Detect which cell encompasses the target text, then output its [X, Y] center coordinate. 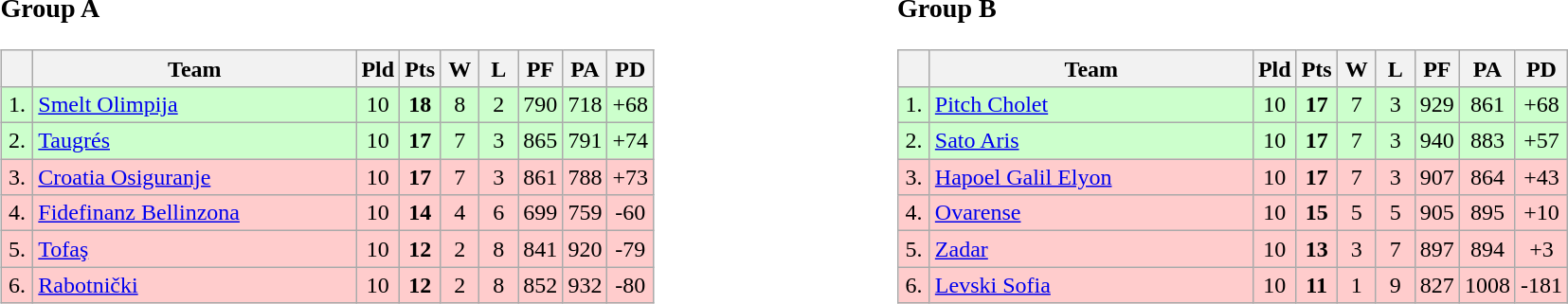
Taugrés [195, 141]
Hapoel Galil Elyon [1091, 177]
-60 [631, 213]
Smelt Olimpija [195, 104]
13 [1317, 249]
929 [1436, 104]
-181 [1541, 285]
Sato Aris [1091, 141]
932 [586, 285]
Levski Sofia [1091, 285]
+43 [1541, 177]
759 [586, 213]
4 [460, 213]
940 [1436, 141]
699 [540, 213]
Pitch Cholet [1091, 104]
1 [1357, 285]
841 [540, 249]
907 [1436, 177]
-79 [631, 249]
+74 [631, 141]
852 [540, 285]
Rabotnički [195, 285]
788 [586, 177]
-80 [631, 285]
18 [421, 104]
791 [586, 141]
+3 [1541, 249]
790 [540, 104]
+57 [1541, 141]
+10 [1541, 213]
883 [1487, 141]
894 [1487, 249]
905 [1436, 213]
15 [1317, 213]
827 [1436, 285]
864 [1487, 177]
Fidefinanz Bellinzona [195, 213]
Zadar [1091, 249]
Tofaş [195, 249]
718 [586, 104]
865 [540, 141]
Ovarense [1091, 213]
897 [1436, 249]
895 [1487, 213]
1008 [1487, 285]
6 [498, 213]
11 [1317, 285]
+73 [631, 177]
Croatia Osiguranje [195, 177]
14 [421, 213]
9 [1395, 285]
920 [586, 249]
